From the cell containing the given text, extract its center point as [X, Y] coordinate. 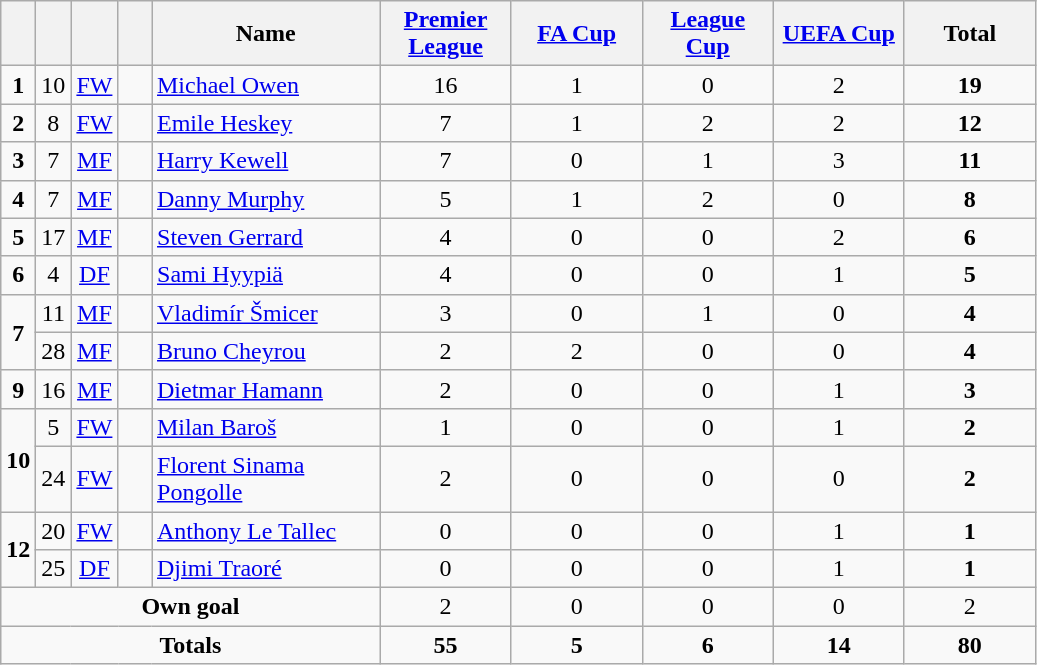
28 [54, 351]
Djimi Traoré [266, 569]
Milan Baroš [266, 427]
25 [54, 569]
Steven Gerrard [266, 237]
Total [970, 34]
Florent Sinama Pongolle [266, 478]
Sami Hyypiä [266, 275]
Harry Kewell [266, 161]
League Cup [708, 34]
24 [54, 478]
Totals [190, 645]
20 [54, 531]
55 [446, 645]
9 [18, 389]
FA Cup [576, 34]
Vladimír Šmicer [266, 313]
Michael Owen [266, 85]
Dietmar Hamann [266, 389]
Bruno Cheyrou [266, 351]
UEFA Cup [838, 34]
Anthony Le Tallec [266, 531]
14 [838, 645]
Name [266, 34]
Danny Murphy [266, 199]
80 [970, 645]
Emile Heskey [266, 123]
Own goal [190, 607]
19 [970, 85]
Premier League [446, 34]
17 [54, 237]
